Determine the [x, y] coordinate at the center of the cell enclosing the given text.  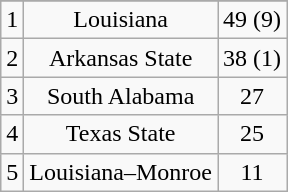
27 [252, 96]
5 [12, 172]
3 [12, 96]
Arkansas State [121, 58]
2 [12, 58]
Texas State [121, 134]
4 [12, 134]
Louisiana [121, 20]
Louisiana–Monroe [121, 172]
25 [252, 134]
38 (1) [252, 58]
1 [12, 20]
49 (9) [252, 20]
South Alabama [121, 96]
11 [252, 172]
